For the text-containing cell, return its midpoint in [X, Y] coordinate format. 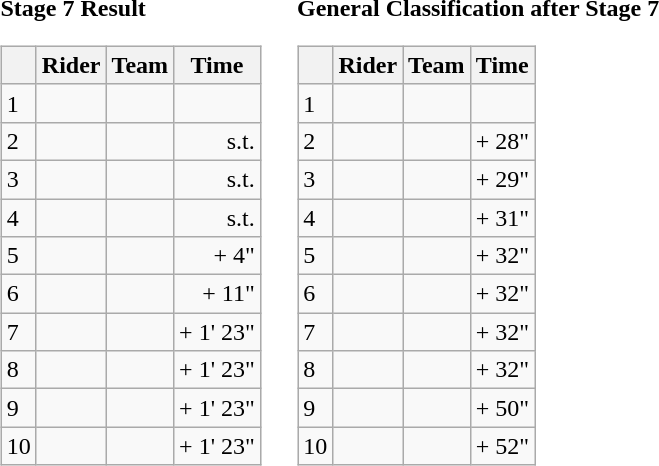
+ 52" [502, 446]
+ 4" [218, 256]
+ 28" [502, 141]
+ 11" [218, 294]
+ 29" [502, 179]
+ 31" [502, 217]
+ 50" [502, 408]
